Locate the cell with the specified text and output its [x, y] center coordinate. 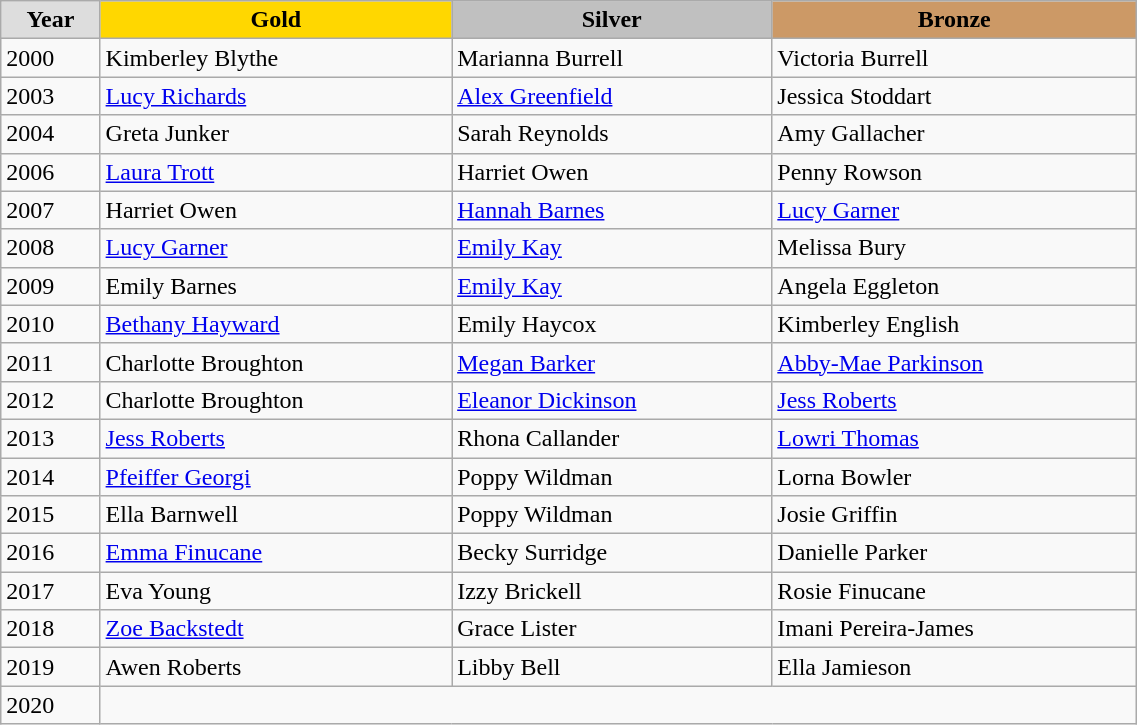
Penny Rowson [954, 172]
Greta Junker [276, 134]
Amy Gallacher [954, 134]
2008 [50, 248]
Izzy Brickell [612, 591]
2012 [50, 400]
2018 [50, 629]
2009 [50, 286]
2015 [50, 515]
Libby Bell [612, 667]
Awen Roberts [276, 667]
Emma Finucane [276, 553]
Year [50, 20]
Josie Griffin [954, 515]
Danielle Parker [954, 553]
2020 [50, 705]
Bethany Hayward [276, 324]
2010 [50, 324]
Abby-Mae Parkinson [954, 362]
Zoe Backstedt [276, 629]
Eleanor Dickinson [612, 400]
Silver [612, 20]
Angela Eggleton [954, 286]
2013 [50, 438]
2016 [50, 553]
Bronze [954, 20]
Imani Pereira-James [954, 629]
Rhona Callander [612, 438]
2006 [50, 172]
Pfeiffer Georgi [276, 477]
2011 [50, 362]
Becky Surridge [612, 553]
Rosie Finucane [954, 591]
Ella Jamieson [954, 667]
Hannah Barnes [612, 210]
2019 [50, 667]
Victoria Burrell [954, 58]
Emily Haycox [612, 324]
Kimberley English [954, 324]
Sarah Reynolds [612, 134]
2014 [50, 477]
Lucy Richards [276, 96]
2003 [50, 96]
Alex Greenfield [612, 96]
Megan Barker [612, 362]
2017 [50, 591]
2007 [50, 210]
Ella Barnwell [276, 515]
Emily Barnes [276, 286]
Gold [276, 20]
Lorna Bowler [954, 477]
Lowri Thomas [954, 438]
Eva Young [276, 591]
2004 [50, 134]
Melissa Bury [954, 248]
Grace Lister [612, 629]
Marianna Burrell [612, 58]
Jessica Stoddart [954, 96]
Laura Trott [276, 172]
Kimberley Blythe [276, 58]
2000 [50, 58]
